Locate the cell with the specified text and output its [X, Y] center coordinate. 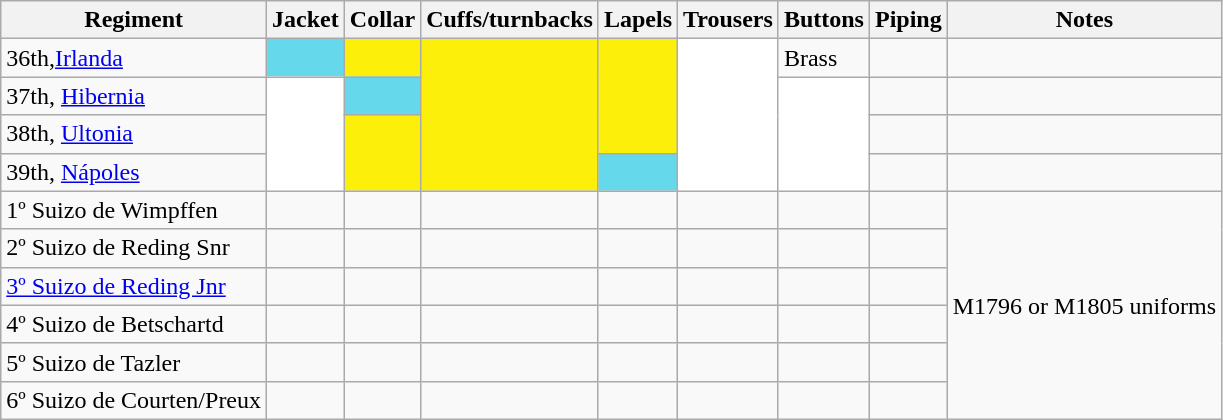
M1796 or M1805 uniforms [1084, 305]
Buttons [824, 20]
6º Suizo de Courten/Preux [134, 400]
38th, Ultonia [134, 134]
5º Suizo de Tazler [134, 362]
Cuffs/turnbacks [510, 20]
Brass [824, 58]
Regiment [134, 20]
36th,Irlanda [134, 58]
1º Suizo de Wimpffen [134, 210]
Trousers [728, 20]
Notes [1084, 20]
Lapels [638, 20]
Collar [382, 20]
4º Suizo de Betschartd [134, 324]
3º Suizo de Reding Jnr [134, 286]
39th, Nápoles [134, 172]
Jacket [306, 20]
37th, Hibernia [134, 96]
2º Suizo de Reding Snr [134, 248]
Piping [908, 20]
